For the text-containing cell, return its midpoint in [x, y] coordinate format. 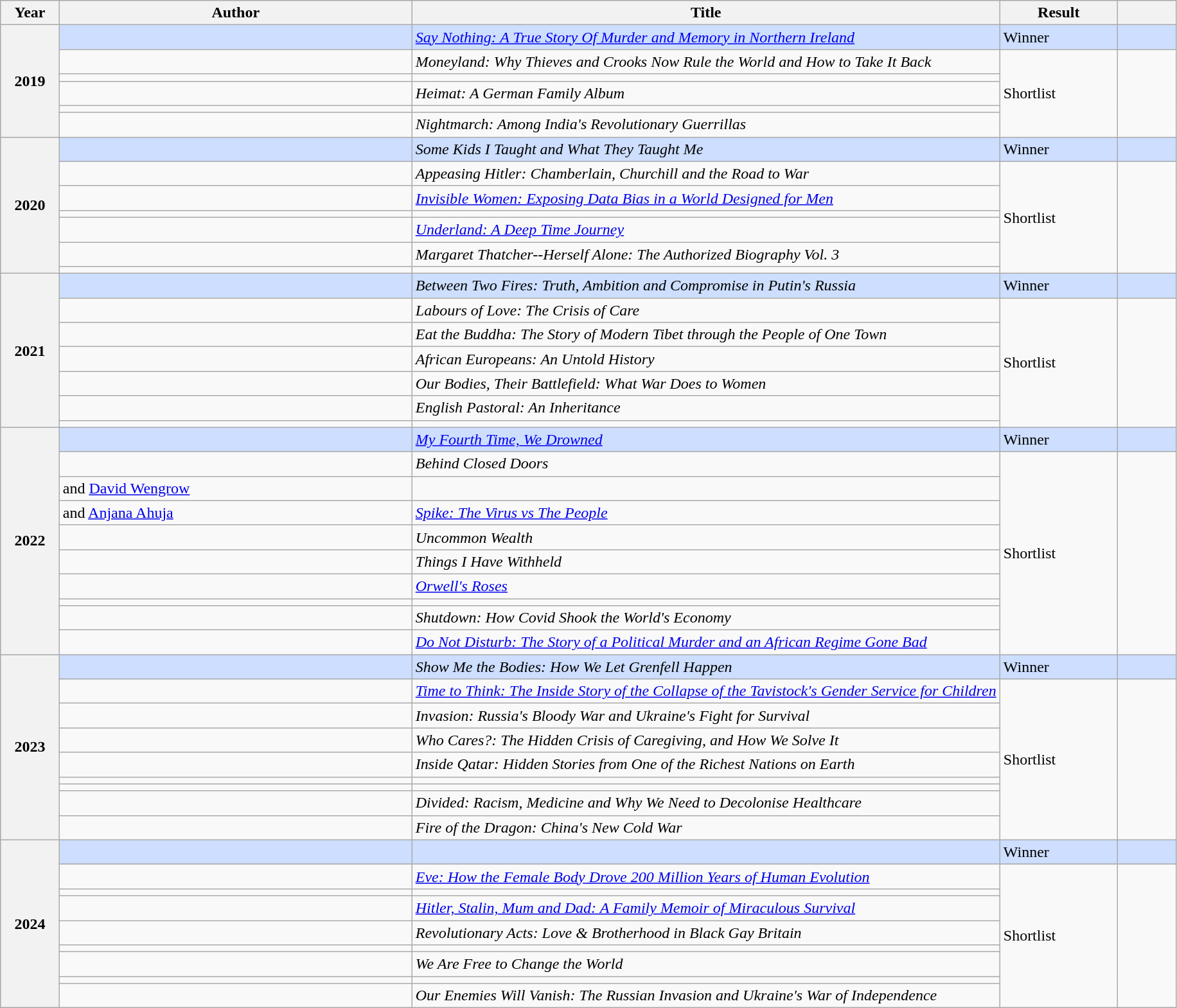
Behind Closed Doors [705, 464]
Invasion: Russia's Bloody War and Ukraine's Fight for Survival [705, 716]
Fire of the Dragon: China's New Cold War [705, 827]
2023 [30, 748]
Heimat: A German Family Album [705, 93]
2020 [30, 205]
Who Cares?: The Hidden Crisis of Caregiving, and How We Solve It [705, 740]
2024 [30, 924]
Revolutionary Acts: Love & Brotherhood in Black Gay Britain [705, 932]
Time to Think: The Inside Story of the Collapse of the Tavistock's Gender Service for Children [705, 691]
Divided: Racism, Medicine and Why We Need to Decolonise Healthcare [705, 803]
Our Enemies Will Vanish: The Russian Invasion and Ukraine's War of Independence [705, 996]
Hitler, Stalin, Mum and Dad: A Family Memoir of Miraculous Survival [705, 908]
Year [30, 13]
2021 [30, 351]
Underland: A Deep Time Journey [705, 229]
Do Not Disturb: The Story of a Political Murder and an African Regime Gone Bad [705, 642]
Shutdown: How Covid Shook the World's Economy [705, 618]
and Anjana Ahuja [235, 513]
My Fourth Time, We Drowned [705, 439]
Say Nothing: A True Story Of Murder and Memory in Northern Ireland [705, 37]
We Are Free to Change the World [705, 964]
Result [1059, 13]
2019 [30, 81]
Between Two Fires: Truth, Ambition and Compromise in Putin's Russia [705, 286]
Eat the Buddha: The Story of Modern Tibet through the People of One Town [705, 335]
2022 [30, 541]
Uncommon Wealth [705, 537]
Our Bodies, Their Battlefield: What War Does to Women [705, 384]
and David Wengrow [235, 488]
Author [235, 13]
Appeasing Hitler: Chamberlain, Churchill and the Road to War [705, 173]
Nightmarch: Among India's Revolutionary Guerrillas [705, 125]
Moneyland: Why Thieves and Crooks Now Rule the World and How to Take It Back [705, 62]
Some Kids I Taught and What They Taught Me [705, 149]
Orwell's Roses [705, 586]
Margaret Thatcher--Herself Alone: The Authorized Biography Vol. 3 [705, 254]
Show Me the Bodies: How We Let Grenfell Happen [705, 667]
Title [705, 13]
Eve: How the Female Body Drove 200 Million Years of Human Evolution [705, 876]
Things I Have Withheld [705, 561]
Labours of Love: The Crisis of Care [705, 310]
African Europeans: An Untold History [705, 359]
Inside Qatar: Hidden Stories from One of the Richest Nations on Earth [705, 765]
English Pastoral: An Inheritance [705, 408]
Invisible Women: Exposing Data Bias in a World Designed for Men [705, 198]
Spike: The Virus vs The People [705, 513]
